From the cell containing the given text, extract its center point as (x, y) coordinate. 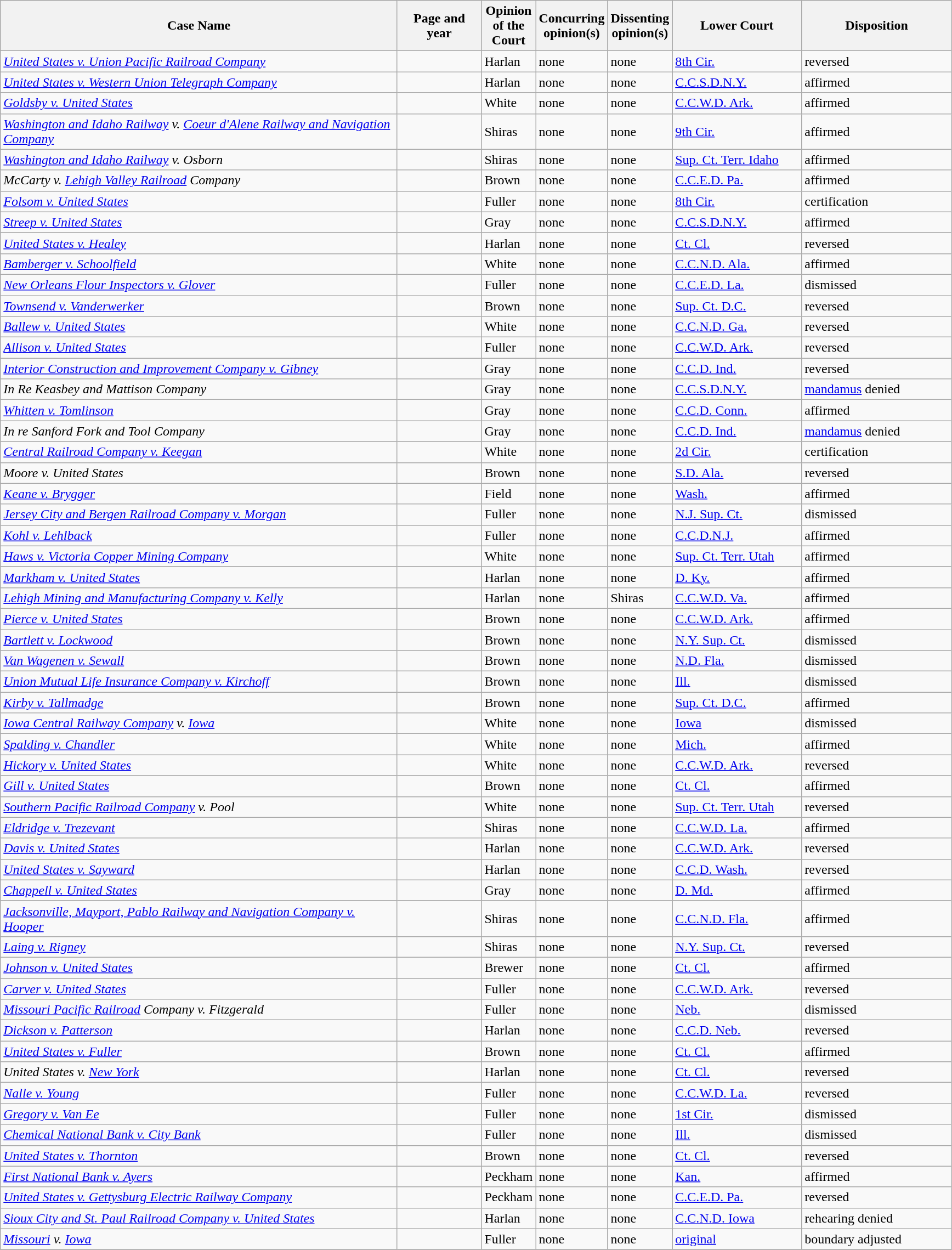
Central Railroad Company v. Keegan (199, 452)
C.C.N.D. Iowa (737, 1218)
Mich. (737, 744)
Neb. (737, 1010)
Johnson v. United States (199, 968)
Field (509, 494)
Townsend v. Vanderwerker (199, 306)
Kirby v. Tallmadge (199, 703)
Dissenting opinion(s) (640, 26)
Union Mutual Life Insurance Company v. Kirchoff (199, 682)
1st Cir. (737, 1114)
In Re Keasbey and Mattison Company (199, 389)
United States v. New York (199, 1072)
C.C.D. Conn. (737, 410)
C.C.D. Wash. (737, 869)
Carver v. United States (199, 989)
United States v. Fuller (199, 1051)
Chemical National Bank v. City Bank (199, 1135)
Iowa (737, 723)
United States v. Sayward (199, 869)
United States v. Healey (199, 243)
rehearing denied (877, 1218)
Streep v. United States (199, 222)
Case Name (199, 26)
9th Cir. (737, 132)
Lehigh Mining and Manufacturing Company v. Kelly (199, 598)
First National Bank v. Ayers (199, 1177)
Iowa Central Railway Company v. Iowa (199, 723)
D. Ky. (737, 577)
Spalding v. Chandler (199, 744)
Jacksonville, Mayport, Pablo Railway and Navigation Company v. Hooper (199, 918)
Southern Pacific Railroad Company v. Pool (199, 807)
In re Sanford Fork and Tool Company (199, 431)
Keane v. Brygger (199, 494)
S.D. Ala. (737, 473)
Sioux City and St. Paul Railroad Company v. United States (199, 1218)
Concurring opinion(s) (571, 26)
Hickory v. United States (199, 765)
C.C.D. Neb. (737, 1031)
Sup. Ct. Terr. Idaho (737, 160)
D. Md. (737, 890)
C.C.N.D. Ala. (737, 264)
Brewer (509, 968)
Bartlett v. Lockwood (199, 640)
Lower Court (737, 26)
McCarty v. Lehigh Valley Railroad Company (199, 180)
2d Cir. (737, 452)
Goldsby v. United States (199, 103)
Whitten v. Tomlinson (199, 410)
N.D. Fla. (737, 661)
Laing v. Rigney (199, 947)
boundary adjusted (877, 1239)
C.C.N.D. Ga. (737, 327)
Bamberger v. Schoolfield (199, 264)
original (737, 1239)
Kan. (737, 1177)
Folsom v. United States (199, 201)
Washington and Idaho Railway v. Coeur d'Alene Railway and Navigation Company (199, 132)
Missouri Pacific Railroad Company v. Fitzgerald (199, 1010)
Gregory v. Van Ee (199, 1114)
Haws v. Victoria Copper Mining Company (199, 556)
N.J. Sup. Ct. (737, 514)
Interior Construction and Improvement Company v. Gibney (199, 369)
Dickson v. Patterson (199, 1031)
Davis v. United States (199, 849)
United States v. Gettysburg Electric Railway Company (199, 1197)
United States v. Western Union Telegraph Company (199, 82)
Kohl v. Lehlback (199, 535)
United States v. Thornton (199, 1156)
New Orleans Flour Inspectors v. Glover (199, 285)
Eldridge v. Trezevant (199, 828)
Washington and Idaho Railway v. Osborn (199, 160)
Disposition (877, 26)
C.C.E.D. La. (737, 285)
Jersey City and Bergen Railroad Company v. Morgan (199, 514)
Pierce v. United States (199, 619)
C.C.D.N.J. (737, 535)
Gill v. United States (199, 786)
Allison v. United States (199, 348)
Wash. (737, 494)
United States v. Union Pacific Railroad Company (199, 61)
Moore v. United States (199, 473)
Ballew v. United States (199, 327)
Nalle v. Young (199, 1093)
Page and year (439, 26)
C.C.N.D. Fla. (737, 918)
Missouri v. Iowa (199, 1239)
Opinion of the Court (509, 26)
Markham v. United States (199, 577)
Van Wagenen v. Sewall (199, 661)
C.C.W.D. Va. (737, 598)
Chappell v. United States (199, 890)
